Determine the [X, Y] coordinate at the center of the cell enclosing the given text.  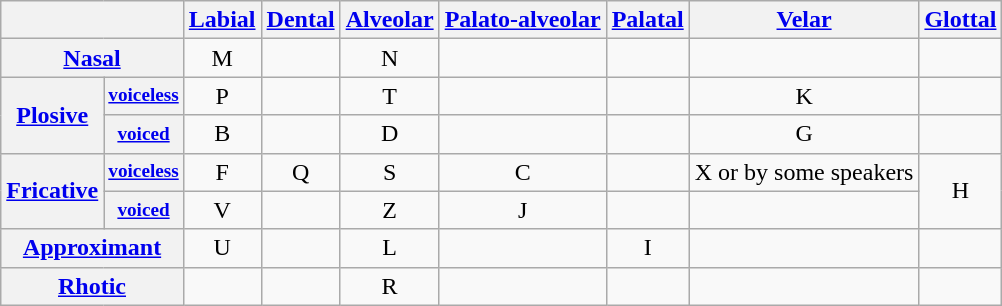
K [804, 96]
P [222, 96]
Nasal [92, 58]
Palato-alveolar [522, 20]
V [222, 210]
G [804, 134]
Plosive [52, 115]
S [390, 172]
C [522, 172]
M [222, 58]
H [960, 191]
Glottal [960, 20]
Labial [222, 20]
R [390, 286]
Q [300, 172]
Z [390, 210]
T [390, 96]
I [648, 248]
Dental [300, 20]
Palatal [648, 20]
U [222, 248]
Approximant [92, 248]
J [522, 210]
Fricative [52, 191]
F [222, 172]
N [390, 58]
L [390, 248]
Velar [804, 20]
Alveolar [390, 20]
B [222, 134]
X or by some speakers [804, 172]
D [390, 134]
Rhotic [92, 286]
